Detect which cell encompasses the target text, then output its (X, Y) center coordinate. 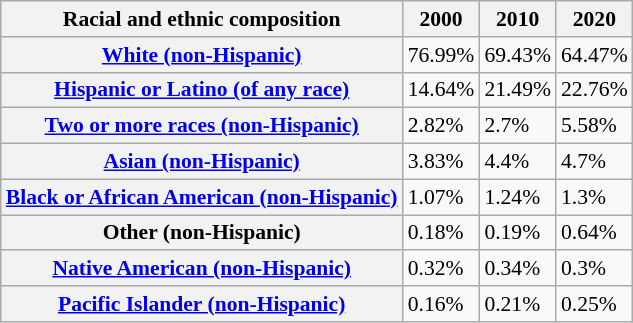
White (non-Hispanic) (202, 55)
2010 (518, 19)
0.34% (518, 269)
14.64% (442, 90)
0.3% (594, 269)
0.21% (518, 304)
5.58% (594, 126)
21.49% (518, 90)
Native American (non-Hispanic) (202, 269)
2.7% (518, 126)
2000 (442, 19)
0.25% (594, 304)
64.47% (594, 55)
Racial and ethnic composition (202, 19)
2020 (594, 19)
Hispanic or Latino (of any race) (202, 90)
4.4% (518, 162)
0.32% (442, 269)
Black or African American (non-Hispanic) (202, 197)
1.07% (442, 197)
3.83% (442, 162)
1.24% (518, 197)
Pacific Islander (non-Hispanic) (202, 304)
Two or more races (non-Hispanic) (202, 126)
Asian (non-Hispanic) (202, 162)
0.19% (518, 233)
76.99% (442, 55)
0.64% (594, 233)
4.7% (594, 162)
69.43% (518, 55)
Other (non-Hispanic) (202, 233)
0.16% (442, 304)
22.76% (594, 90)
1.3% (594, 197)
0.18% (442, 233)
2.82% (442, 126)
